Find where the given text appears and provide that cell's center as [x, y] coordinate. 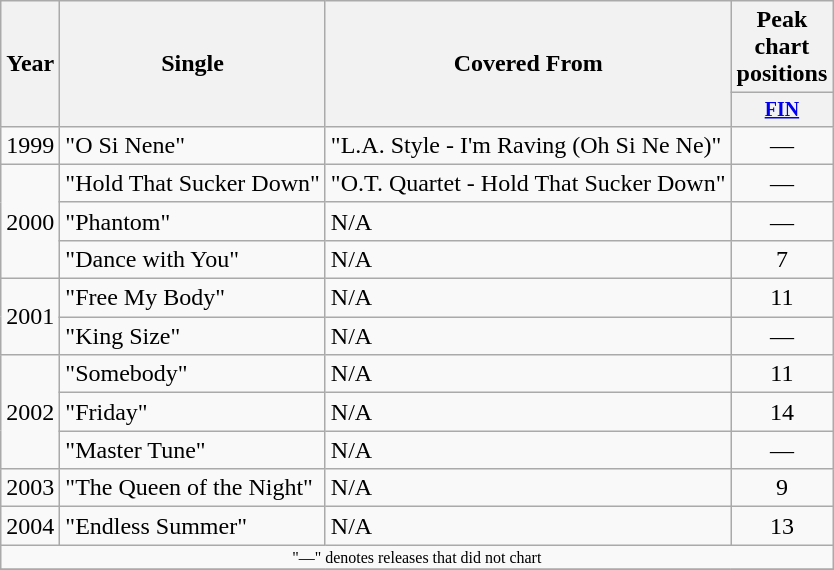
14 [782, 412]
2000 [30, 221]
"Friday" [193, 412]
"Hold That Sucker Down" [193, 183]
"L.A. Style - I'm Raving (Oh Si Ne Ne)" [528, 145]
"Free My Body" [193, 298]
"O.T. Quartet - Hold That Sucker Down" [528, 183]
"Master Tune" [193, 450]
1999 [30, 145]
Covered From [528, 64]
FIN [782, 110]
Year [30, 64]
"The Queen of the Night" [193, 488]
"Endless Summer" [193, 526]
2001 [30, 317]
"—" denotes releases that did not chart [417, 557]
"Somebody" [193, 374]
Single [193, 64]
13 [782, 526]
"King Size" [193, 336]
2002 [30, 412]
Peak chart positions [782, 47]
9 [782, 488]
2004 [30, 526]
"Phantom" [193, 221]
"O Si Nene" [193, 145]
"Dance with You" [193, 259]
7 [782, 259]
2003 [30, 488]
